Provide the [X, Y] coordinate of the cell's center where the given text is located.  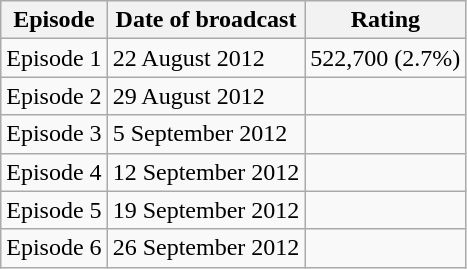
Rating [386, 20]
Date of broadcast [206, 20]
12 September 2012 [206, 172]
Episode 2 [54, 96]
Episode 1 [54, 58]
Episode 3 [54, 134]
5 September 2012 [206, 134]
Episode [54, 20]
29 August 2012 [206, 96]
19 September 2012 [206, 210]
Episode 6 [54, 248]
26 September 2012 [206, 248]
22 August 2012 [206, 58]
Episode 4 [54, 172]
522,700 (2.7%) [386, 58]
Episode 5 [54, 210]
